From the cell containing the given text, extract its center point as (x, y) coordinate. 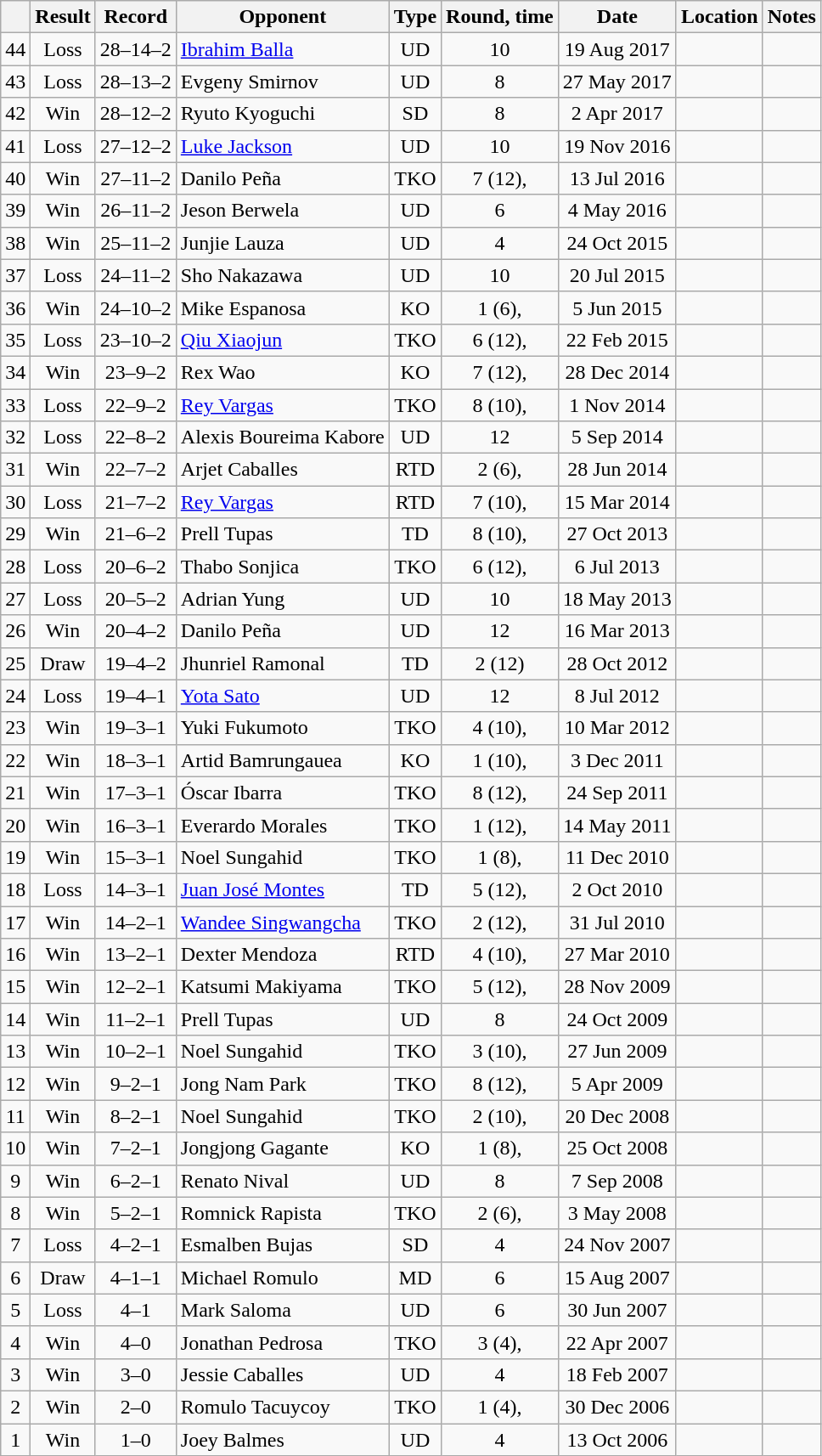
16 Mar 2013 (616, 631)
2 (15, 1407)
24 Sep 2011 (616, 793)
4–2–1 (136, 1245)
Joey Balmes (282, 1440)
Record (136, 17)
37 (15, 275)
40 (15, 178)
22 Feb 2015 (616, 340)
22 Apr 2007 (616, 1342)
28 Jun 2014 (616, 470)
Location (719, 17)
18 May 2013 (616, 599)
24 Oct 2009 (616, 1019)
Junjie Lauza (282, 243)
25–11–2 (136, 243)
Jeson Berwela (282, 211)
24 Nov 2007 (616, 1245)
13 Jul 2016 (616, 178)
28–13–2 (136, 82)
2 (12), (500, 922)
24–11–2 (136, 275)
Jonathan Pedrosa (282, 1342)
1 (10), (500, 760)
1 (15, 1440)
11–2–1 (136, 1019)
27–12–2 (136, 146)
21 (15, 793)
22–9–2 (136, 405)
3 Dec 2011 (616, 760)
14 (15, 1019)
15–3–1 (136, 857)
24–10–2 (136, 308)
20–6–2 (136, 567)
33 (15, 405)
4–1–1 (136, 1278)
27 May 2017 (616, 82)
42 (15, 114)
Yuki Fukumoto (282, 728)
19 (15, 857)
2 (10), (500, 1116)
7 Sep 2008 (616, 1181)
16 (15, 955)
Qiu Xiaojun (282, 340)
14 May 2011 (616, 825)
Round, time (500, 17)
13 (15, 1052)
1 (4), (500, 1407)
18–3–1 (136, 760)
11 (15, 1116)
Óscar Ibarra (282, 793)
7 (15, 1245)
9 (15, 1181)
17 (15, 922)
Mark Saloma (282, 1310)
3–0 (136, 1374)
24 (15, 696)
25 Oct 2008 (616, 1148)
Romnick Rapista (282, 1213)
15 Mar 2014 (616, 502)
Renato Nival (282, 1181)
15 (15, 987)
Type (414, 17)
Alexis Boureima Kabore (282, 437)
Luke Jackson (282, 146)
3 (10), (500, 1052)
1 (6), (500, 308)
24 Oct 2015 (616, 243)
Everardo Morales (282, 825)
Michael Romulo (282, 1278)
4 May 2016 (616, 211)
Yota Sato (282, 696)
31 (15, 470)
Ryuto Kyoguchi (282, 114)
23–10–2 (136, 340)
36 (15, 308)
13–2–1 (136, 955)
20 (15, 825)
14–2–1 (136, 922)
18 Feb 2007 (616, 1374)
27 Mar 2010 (616, 955)
15 Aug 2007 (616, 1278)
13 Oct 2006 (616, 1440)
Sho Nakazawa (282, 275)
Thabo Sonjica (282, 567)
3 May 2008 (616, 1213)
30 Dec 2006 (616, 1407)
Esmalben Bujas (282, 1245)
28–12–2 (136, 114)
1 Nov 2014 (616, 405)
2 Apr 2017 (616, 114)
5 Sep 2014 (616, 437)
Result (63, 17)
28 Nov 2009 (616, 987)
Wandee Singwangcha (282, 922)
23–9–2 (136, 372)
Jongjong Gagante (282, 1148)
31 Jul 2010 (616, 922)
30 Jun 2007 (616, 1310)
10–2–1 (136, 1052)
5 Jun 2015 (616, 308)
23 (15, 728)
19 Nov 2016 (616, 146)
19–4–2 (136, 663)
41 (15, 146)
MD (414, 1278)
7 (10), (500, 502)
32 (15, 437)
Evgeny Smirnov (282, 82)
20 Jul 2015 (616, 275)
Romulo Tacuycoy (282, 1407)
34 (15, 372)
Jessie Caballes (282, 1374)
27 Jun 2009 (616, 1052)
19–3–1 (136, 728)
5 (15, 1310)
1 (12), (500, 825)
Mike Espanosa (282, 308)
8 Jul 2012 (616, 696)
35 (15, 340)
29 (15, 534)
20–4–2 (136, 631)
Juan José Montes (282, 889)
22 (15, 760)
Artid Bamrungauea (282, 760)
22–7–2 (136, 470)
Katsumi Makiyama (282, 987)
38 (15, 243)
1–0 (136, 1440)
20 Dec 2008 (616, 1116)
39 (15, 211)
Date (616, 17)
6 Jul 2013 (616, 567)
Ibrahim Balla (282, 49)
22–8–2 (136, 437)
5 Apr 2009 (616, 1084)
4–0 (136, 1342)
8–2–1 (136, 1116)
4–1 (136, 1310)
2 (12) (500, 663)
17–3–1 (136, 793)
28 (15, 567)
28 Dec 2014 (616, 372)
27 (15, 599)
Jhunriel Ramonal (282, 663)
18 (15, 889)
28–14–2 (136, 49)
Jong Nam Park (282, 1084)
Arjet Caballes (282, 470)
19 Aug 2017 (616, 49)
12–2–1 (136, 987)
28 Oct 2012 (616, 663)
3 (4), (500, 1342)
2 Oct 2010 (616, 889)
2–0 (136, 1407)
25 (15, 663)
Adrian Yung (282, 599)
11 Dec 2010 (616, 857)
5–2–1 (136, 1213)
Notes (791, 17)
26 (15, 631)
27–11–2 (136, 178)
21–6–2 (136, 534)
16–3–1 (136, 825)
19–4–1 (136, 696)
21–7–2 (136, 502)
20–5–2 (136, 599)
44 (15, 49)
43 (15, 82)
7–2–1 (136, 1148)
27 Oct 2013 (616, 534)
Opponent (282, 17)
6–2–1 (136, 1181)
9–2–1 (136, 1084)
3 (15, 1374)
26–11–2 (136, 211)
14–3–1 (136, 889)
10 Mar 2012 (616, 728)
Rex Wao (282, 372)
30 (15, 502)
Dexter Mendoza (282, 955)
